Find where the given text appears and provide that cell's center as (x, y) coordinate. 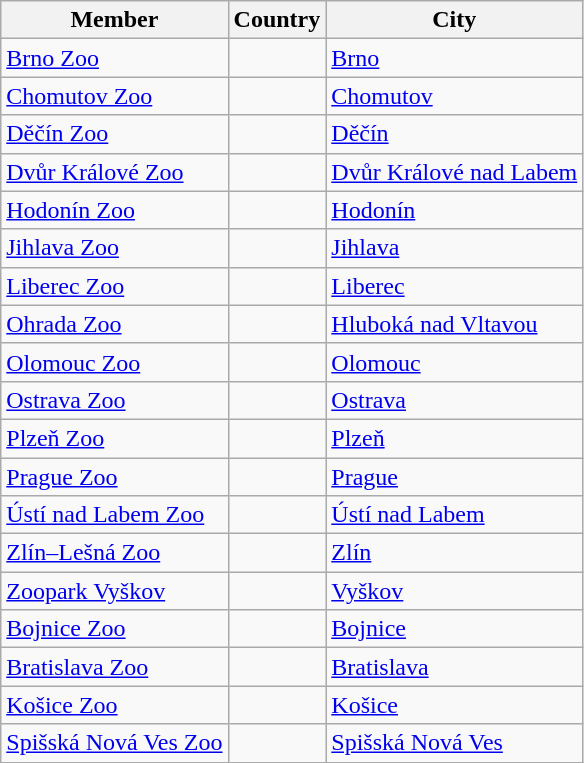
Plzeň (454, 438)
Košice Zoo (114, 705)
Chomutov Zoo (114, 96)
Spišská Nová Ves Zoo (114, 743)
Olomouc Zoo (114, 362)
Děčín (454, 134)
Bratislava Zoo (114, 667)
Bojnice Zoo (114, 629)
Dvůr Králové nad Labem (454, 172)
Prague Zoo (114, 477)
Vyškov (454, 591)
Ohrada Zoo (114, 324)
Ústí nad Labem (454, 515)
Ostrava (454, 400)
Bratislava (454, 667)
Ústí nad Labem Zoo (114, 515)
Country (277, 20)
Brno Zoo (114, 58)
Prague (454, 477)
Zlín–Lešná Zoo (114, 553)
Member (114, 20)
Liberec (454, 286)
Olomouc (454, 362)
Spišská Nová Ves (454, 743)
Chomutov (454, 96)
Děčín Zoo (114, 134)
Brno (454, 58)
Plzeň Zoo (114, 438)
Jihlava (454, 248)
Hodonín (454, 210)
Dvůr Králové Zoo (114, 172)
City (454, 20)
Ostrava Zoo (114, 400)
Jihlava Zoo (114, 248)
Zoopark Vyškov (114, 591)
Hluboká nad Vltavou (454, 324)
Zlín (454, 553)
Bojnice (454, 629)
Košice (454, 705)
Hodonín Zoo (114, 210)
Liberec Zoo (114, 286)
